Return [X, Y] of the center of cell containing provided text 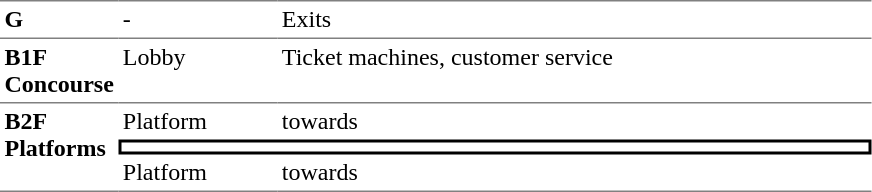
B2FPlatforms [59, 148]
G [59, 19]
- [198, 19]
Exits [574, 19]
B1FConcourse [59, 71]
Lobby [198, 71]
Ticket machines, customer service [574, 71]
